Capture the cell that displays the provided text and extract its [x, y] central coordinate. 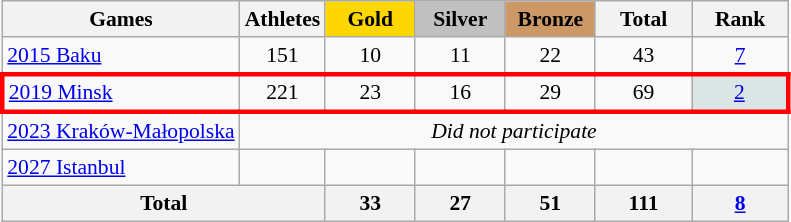
27 [460, 203]
8 [740, 203]
2 [740, 94]
Gold [370, 19]
69 [644, 94]
2015 Baku [120, 56]
Games [120, 19]
Did not participate [514, 132]
111 [644, 203]
2027 Istanbul [120, 168]
Rank [740, 19]
2019 Minsk [120, 94]
10 [370, 56]
11 [460, 56]
33 [370, 203]
Bronze [550, 19]
Silver [460, 19]
29 [550, 94]
2023 Kraków-Małopolska [120, 132]
221 [283, 94]
23 [370, 94]
51 [550, 203]
16 [460, 94]
22 [550, 56]
7 [740, 56]
151 [283, 56]
43 [644, 56]
Athletes [283, 19]
